Capture the cell that displays the provided text and extract its [x, y] central coordinate. 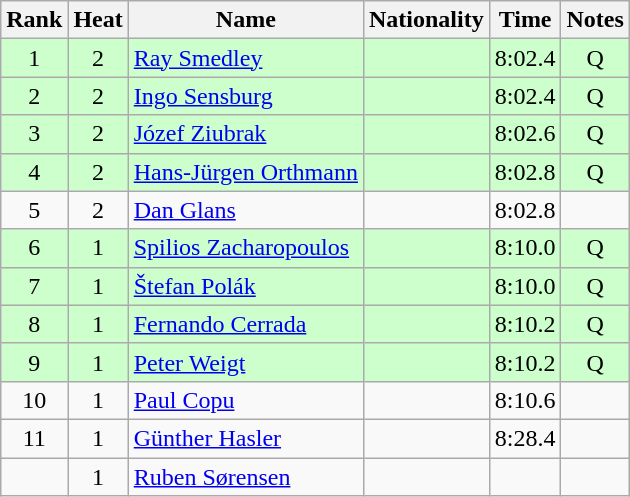
Nationality [426, 20]
Peter Weigt [246, 362]
8:28.4 [525, 438]
Spilios Zacharopoulos [246, 248]
Paul Copu [246, 400]
3 [34, 134]
8:10.6 [525, 400]
Ruben Sørensen [246, 477]
Hans-Jürgen Orthmann [246, 172]
6 [34, 248]
Time [525, 20]
11 [34, 438]
Józef Ziubrak [246, 134]
Štefan Polák [246, 286]
5 [34, 210]
8:02.6 [525, 134]
4 [34, 172]
Ray Smedley [246, 58]
Ingo Sensburg [246, 96]
9 [34, 362]
Name [246, 20]
10 [34, 400]
Heat [98, 20]
8 [34, 324]
Günther Hasler [246, 438]
Notes [595, 20]
Rank [34, 20]
Fernando Cerrada [246, 324]
7 [34, 286]
Dan Glans [246, 210]
